Extract the (X, Y) coordinate from the center of the cell holding the provided text.  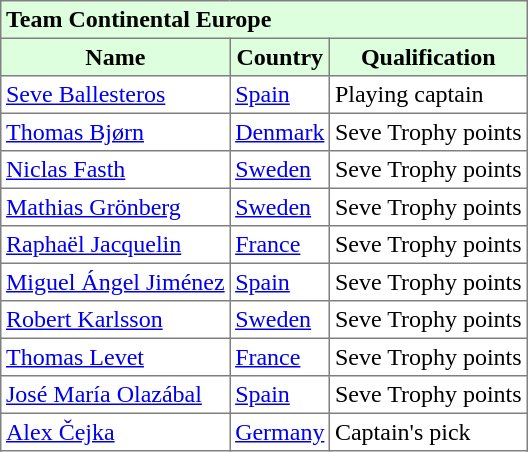
Team Continental Europe (264, 20)
Seve Ballesteros (116, 95)
Thomas Levet (116, 357)
Niclas Fasth (116, 170)
Country (280, 57)
Captain's pick (428, 432)
Raphaël Jacquelin (116, 245)
Denmark (280, 132)
Alex Čejka (116, 432)
Playing captain (428, 95)
Miguel Ángel Jiménez (116, 282)
Robert Karlsson (116, 320)
Name (116, 57)
Thomas Bjørn (116, 132)
Germany (280, 432)
Qualification (428, 57)
Mathias Grönberg (116, 207)
José María Olazábal (116, 395)
